Identify which cell holds the provided text, then report its [x, y] central coordinate. 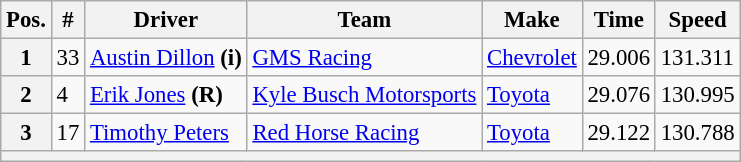
Chevrolet [532, 58]
Driver [166, 20]
4 [68, 95]
# [68, 20]
Team [364, 20]
29.006 [618, 58]
130.788 [698, 133]
131.311 [698, 58]
Make [532, 20]
17 [68, 133]
130.995 [698, 95]
Timothy Peters [166, 133]
GMS Racing [364, 58]
2 [26, 95]
Time [618, 20]
29.122 [618, 133]
Austin Dillon (i) [166, 58]
Kyle Busch Motorsports [364, 95]
Speed [698, 20]
1 [26, 58]
29.076 [618, 95]
Erik Jones (R) [166, 95]
3 [26, 133]
Pos. [26, 20]
Red Horse Racing [364, 133]
33 [68, 58]
